Identify which cell holds the provided text, then report its [X, Y] central coordinate. 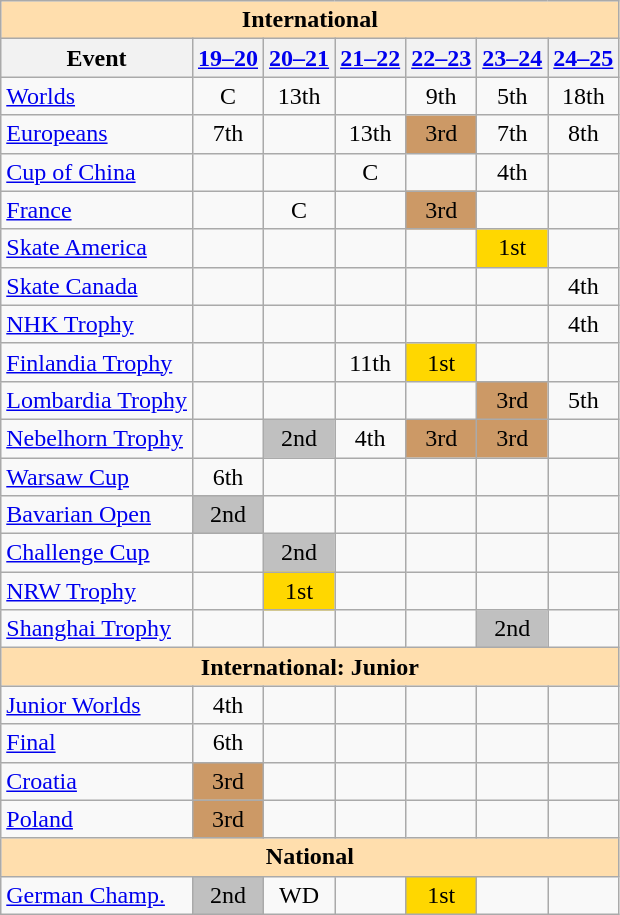
Skate Canada [97, 286]
Warsaw Cup [97, 477]
Skate America [97, 248]
21–22 [370, 58]
Worlds [97, 96]
20–21 [300, 58]
Bavarian Open [97, 515]
National [310, 857]
8th [584, 134]
9th [442, 96]
Challenge Cup [97, 553]
WD [300, 895]
22–23 [442, 58]
Nebelhorn Trophy [97, 438]
Poland [97, 819]
Europeans [97, 134]
France [97, 210]
Shanghai Trophy [97, 629]
German Champ. [97, 895]
24–25 [584, 58]
Lombardia Trophy [97, 400]
International: Junior [310, 667]
11th [370, 362]
NRW Trophy [97, 591]
19–20 [228, 58]
Croatia [97, 781]
Junior Worlds [97, 705]
Event [97, 58]
International [310, 20]
NHK Trophy [97, 324]
Final [97, 743]
Cup of China [97, 172]
18th [584, 96]
Finlandia Trophy [97, 362]
23–24 [512, 58]
